Capture the cell that displays the provided text and extract its (x, y) central coordinate. 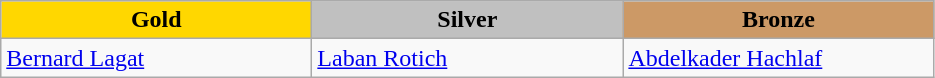
Abdelkader Hachlaf (778, 58)
Bronze (778, 20)
Laban Rotich (468, 58)
Bernard Lagat (156, 58)
Silver (468, 20)
Gold (156, 20)
